Identify which cell holds the provided text, then report its (X, Y) central coordinate. 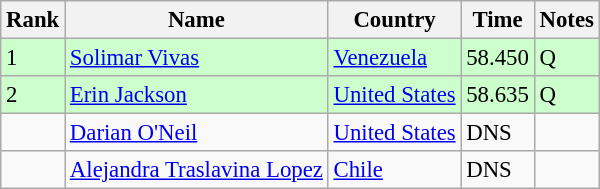
Alejandra Traslavina Lopez (197, 170)
Erin Jackson (197, 95)
Darian O'Neil (197, 133)
Solimar Vivas (197, 58)
1 (33, 58)
58.635 (498, 95)
58.450 (498, 58)
Notes (566, 20)
Country (394, 20)
Chile (394, 170)
Name (197, 20)
Venezuela (394, 58)
Rank (33, 20)
2 (33, 95)
Time (498, 20)
